Provide the [x, y] coordinate of the cell's center where the given text is located.  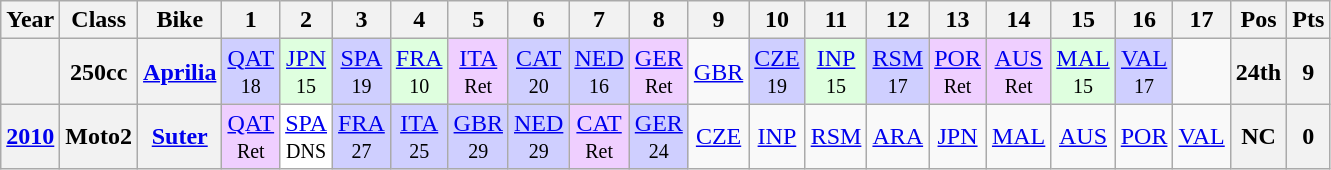
Pts [1308, 20]
10 [777, 20]
Moto2 [99, 136]
14 [1018, 20]
GERRet [658, 72]
7 [599, 20]
QAT18 [251, 72]
2 [306, 20]
5 [478, 20]
ITA25 [419, 136]
PORRet [958, 72]
JPN15 [306, 72]
Class [99, 20]
Suter [180, 136]
QATRet [251, 136]
4 [419, 20]
JPN [958, 136]
ARA [898, 136]
GBR [718, 72]
VAL17 [1144, 72]
MAL15 [1083, 72]
MAL [1018, 136]
15 [1083, 20]
SPA19 [362, 72]
ITARet [478, 72]
RSM [836, 136]
AUSRet [1018, 72]
250cc [99, 72]
RSM17 [898, 72]
17 [1202, 20]
0 [1308, 136]
CZE19 [777, 72]
12 [898, 20]
13 [958, 20]
POR [1144, 136]
INP [777, 136]
11 [836, 20]
CZE [718, 136]
NED29 [538, 136]
GER24 [658, 136]
CAT20 [538, 72]
6 [538, 20]
NC [1258, 136]
2010 [30, 136]
16 [1144, 20]
INP15 [836, 72]
CATRet [599, 136]
8 [658, 20]
FRA27 [362, 136]
Pos [1258, 20]
Bike [180, 20]
AUS [1083, 136]
FRA10 [419, 72]
Aprilia [180, 72]
Year [30, 20]
3 [362, 20]
NED16 [599, 72]
GBR29 [478, 136]
SPADNS [306, 136]
1 [251, 20]
VAL [1202, 136]
24th [1258, 72]
